Capture the cell that displays the provided text and extract its [X, Y] central coordinate. 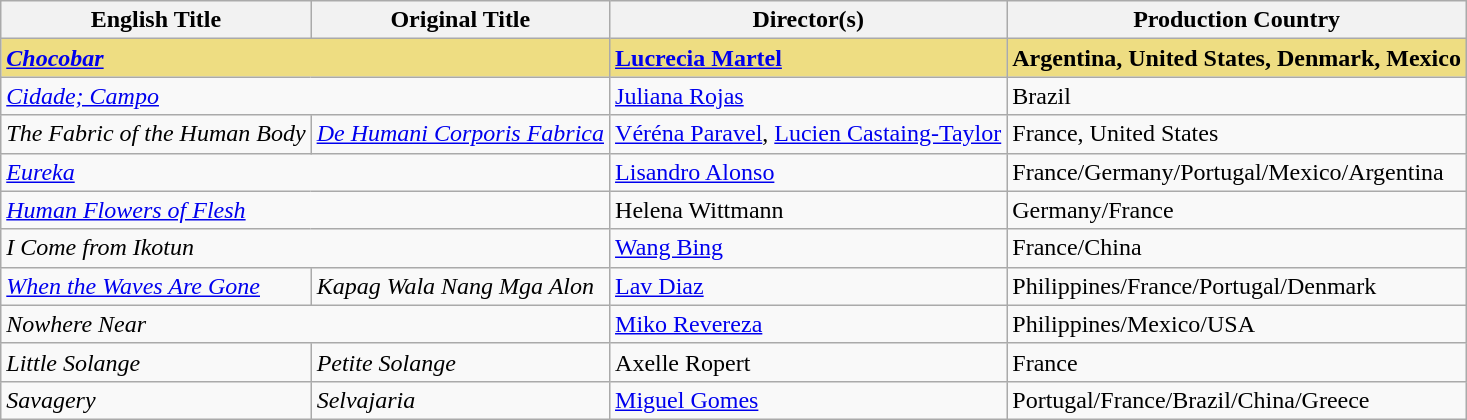
Brazil [1237, 96]
Lucrecia Martel [808, 58]
Cidade; Campo [306, 96]
Lisandro Alonso [808, 172]
Eureka [306, 172]
De Humani Corporis Fabrica [460, 134]
When the Waves Are Gone [156, 286]
Chocobar [306, 58]
Portugal/France/Brazil/China/Greece [1237, 400]
Little Solange [156, 362]
Philippines/Mexico/USA [1237, 324]
Savagery [156, 400]
English Title [156, 20]
Juliana Rojas [808, 96]
Miguel Gomes [808, 400]
Nowhere Near [306, 324]
Helena Wittmann [808, 210]
Selvajaria [460, 400]
Director(s) [808, 20]
Miko Revereza [808, 324]
Kapag Wala Nang Mga Alon [460, 286]
Véréna Paravel, Lucien Castaing-Taylor [808, 134]
Original Title [460, 20]
France/Germany/Portugal/Mexico/Argentina [1237, 172]
Wang Bing [808, 248]
The Fabric of the Human Body [156, 134]
Petite Solange [460, 362]
France, United States [1237, 134]
France/China [1237, 248]
France [1237, 362]
Production Country [1237, 20]
Human Flowers of Flesh [306, 210]
Argentina, United States, Denmark, Mexico [1237, 58]
I Come from Ikotun [306, 248]
Philippines/France/Portugal/Denmark [1237, 286]
Axelle Ropert [808, 362]
Germany/France [1237, 210]
Lav Diaz [808, 286]
